Detect which cell encompasses the target text, then output its [X, Y] center coordinate. 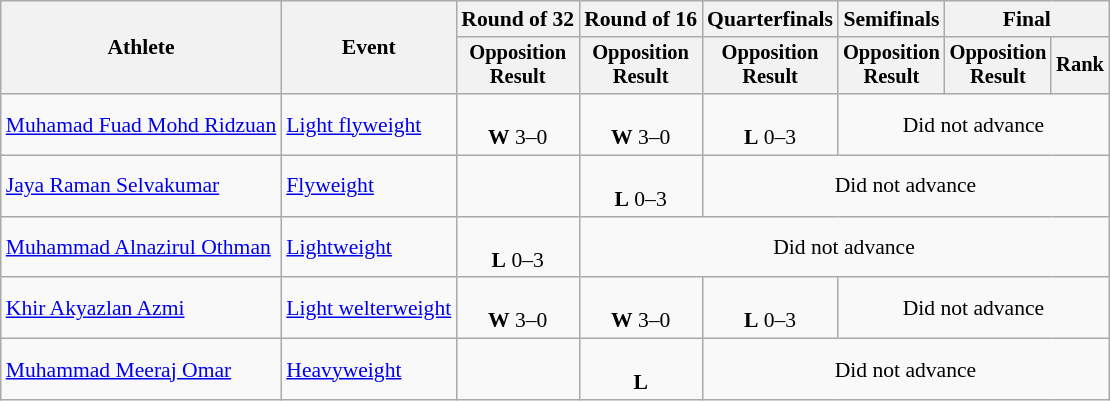
Flyweight [368, 186]
Final [1027, 19]
Light welterweight [368, 308]
Rank [1080, 66]
Muhamad Fuad Mohd Ridzuan [142, 124]
Semifinals [892, 19]
Round of 32 [518, 19]
Event [368, 48]
Heavyweight [368, 370]
Lightweight [368, 248]
Khir Akyazlan Azmi [142, 308]
Round of 16 [640, 19]
Athlete [142, 48]
Light flyweight [368, 124]
Jaya Raman Selvakumar [142, 186]
Muhammad Meeraj Omar [142, 370]
Quarterfinals [770, 19]
Muhammad Alnazirul Othman [142, 248]
L [640, 370]
